Identify which cell holds the provided text, then report its (x, y) central coordinate. 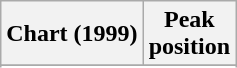
Peakposition (189, 34)
Chart (1999) (72, 34)
